Return (X, Y) of the center of cell containing provided text 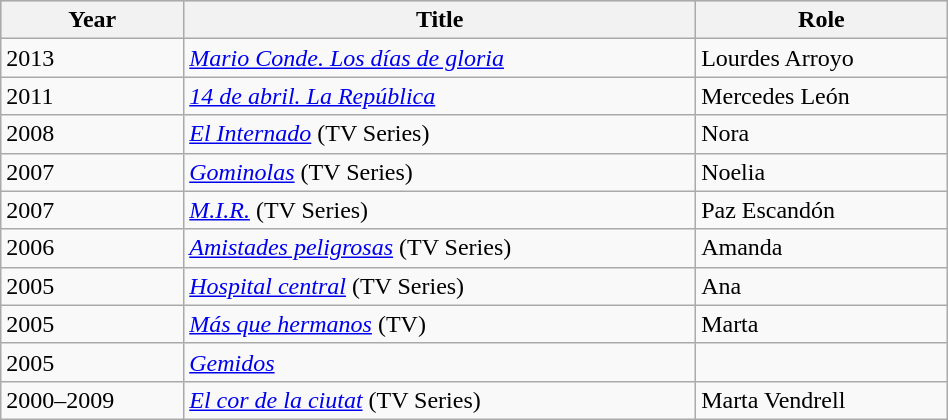
M.I.R. (TV Series) (440, 210)
Nora (822, 134)
14 de abril. La República (440, 96)
2008 (92, 134)
2013 (92, 58)
Más que hermanos (TV) (440, 324)
Marta (822, 324)
Paz Escandón (822, 210)
Mario Conde. Los días de gloria (440, 58)
El cor de la ciutat (TV Series) (440, 400)
2011 (92, 96)
Role (822, 20)
Gominolas (TV Series) (440, 172)
Mercedes León (822, 96)
Hospital central (TV Series) (440, 286)
Amanda (822, 248)
Noelia (822, 172)
Marta Vendrell (822, 400)
Ana (822, 286)
Amistades peligrosas (TV Series) (440, 248)
Lourdes Arroyo (822, 58)
Gemidos (440, 362)
El Internado (TV Series) (440, 134)
2000–2009 (92, 400)
Title (440, 20)
2006 (92, 248)
Year (92, 20)
